Capture the cell that displays the provided text and extract its (x, y) central coordinate. 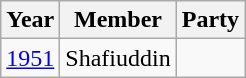
Party (210, 20)
Year (30, 20)
1951 (30, 58)
Shafiuddin (118, 58)
Member (118, 20)
